Output the (X, Y) coordinate of the center of the cell containing the given text.  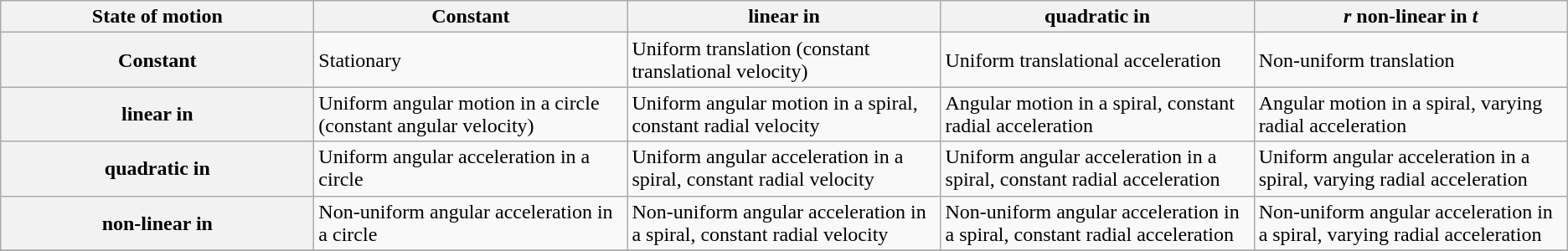
Non-uniform angular acceleration in a circle (471, 223)
r non-linear in t (1411, 17)
Uniform angular acceleration in a spiral, constant radial velocity (784, 169)
Angular motion in a spiral, constant radial acceleration (1097, 114)
State of motion (157, 17)
Uniform angular motion in a spiral, constant radial velocity (784, 114)
Uniform angular acceleration in a spiral, constant radial acceleration (1097, 169)
Non-uniform angular acceleration in a spiral, constant radial velocity (784, 223)
Non-uniform translation (1411, 60)
Angular motion in a spiral, varying radial acceleration (1411, 114)
Uniform angular acceleration in a circle (471, 169)
Uniform translational acceleration (1097, 60)
Non-uniform angular acceleration in a spiral, varying radial acceleration (1411, 223)
Uniform translation (constant translational velocity) (784, 60)
Uniform angular motion in a circle (constant angular velocity) (471, 114)
Non-uniform angular acceleration in a spiral, constant radial acceleration (1097, 223)
non-linear in (157, 223)
Uniform angular acceleration in a spiral, varying radial acceleration (1411, 169)
Stationary (471, 60)
